Return [X, Y] of the center of cell containing provided text 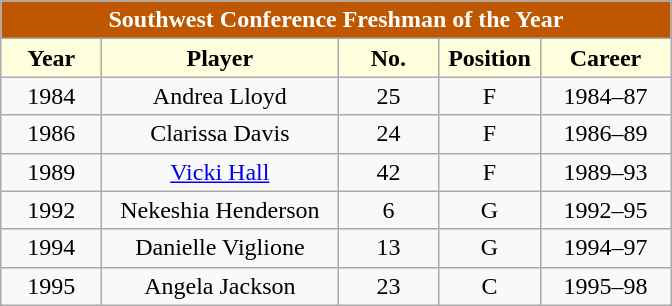
Danielle Viglione [220, 248]
6 [388, 210]
1992 [52, 210]
1986 [52, 134]
Southwest Conference Freshman of the Year [336, 20]
Year [52, 58]
Angela Jackson [220, 286]
Career [606, 58]
1989 [52, 172]
C [490, 286]
23 [388, 286]
13 [388, 248]
1992–95 [606, 210]
No. [388, 58]
1986–89 [606, 134]
42 [388, 172]
25 [388, 96]
1989–93 [606, 172]
Vicki Hall [220, 172]
Clarissa Davis [220, 134]
Nekeshia Henderson [220, 210]
1984 [52, 96]
Position [490, 58]
1995–98 [606, 286]
1994 [52, 248]
24 [388, 134]
Player [220, 58]
1995 [52, 286]
Andrea Lloyd [220, 96]
1984–87 [606, 96]
1994–97 [606, 248]
